From the cell containing the given text, extract its center point as [x, y] coordinate. 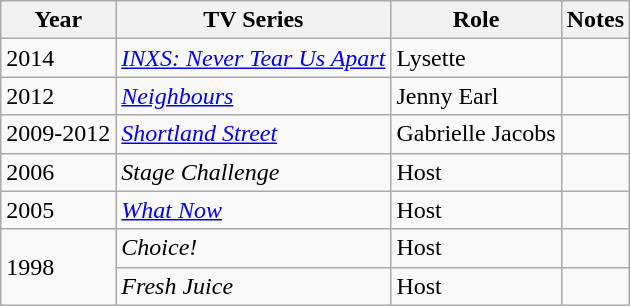
Year [58, 20]
Jenny Earl [476, 96]
TV Series [254, 20]
Stage Challenge [254, 172]
What Now [254, 210]
1998 [58, 267]
Gabrielle Jacobs [476, 134]
2005 [58, 210]
Choice! [254, 248]
Shortland Street [254, 134]
2014 [58, 58]
Lysette [476, 58]
Role [476, 20]
2012 [58, 96]
INXS: Never Tear Us Apart [254, 58]
Fresh Juice [254, 286]
2009-2012 [58, 134]
Notes [595, 20]
Neighbours [254, 96]
2006 [58, 172]
